Identify which cell holds the provided text, then report its (x, y) central coordinate. 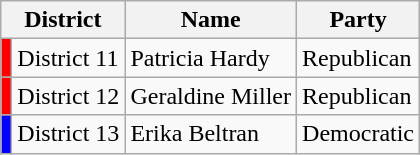
Name (211, 20)
Geraldine Miller (211, 96)
District 11 (68, 58)
District 12 (68, 96)
Democratic (358, 134)
District 13 (68, 134)
Patricia Hardy (211, 58)
Erika Beltran (211, 134)
District (63, 20)
Party (358, 20)
